Return [x, y] of the center of cell containing provided text 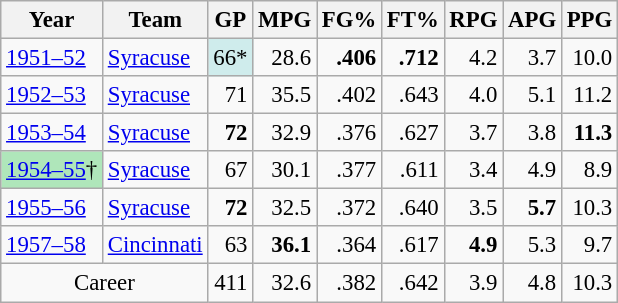
1954–55† [52, 170]
71 [230, 95]
1953–54 [52, 133]
3.4 [474, 170]
11.3 [589, 133]
FT% [414, 20]
.642 [414, 283]
.617 [414, 245]
Year [52, 20]
1951–52 [52, 58]
32.9 [285, 133]
67 [230, 170]
.364 [348, 245]
10.0 [589, 58]
1955–56 [52, 208]
.640 [414, 208]
.377 [348, 170]
8.9 [589, 170]
5.1 [532, 95]
FG% [348, 20]
.406 [348, 58]
PPG [589, 20]
.372 [348, 208]
63 [230, 245]
1957–58 [52, 245]
32.5 [285, 208]
9.7 [589, 245]
4.0 [474, 95]
Cincinnati [155, 245]
66* [230, 58]
32.6 [285, 283]
Career [104, 283]
Team [155, 20]
36.1 [285, 245]
4.2 [474, 58]
3.5 [474, 208]
.402 [348, 95]
.611 [414, 170]
.643 [414, 95]
3.8 [532, 133]
RPG [474, 20]
.382 [348, 283]
MPG [285, 20]
30.1 [285, 170]
3.9 [474, 283]
5.3 [532, 245]
11.2 [589, 95]
4.8 [532, 283]
.376 [348, 133]
411 [230, 283]
.627 [414, 133]
.712 [414, 58]
35.5 [285, 95]
5.7 [532, 208]
GP [230, 20]
28.6 [285, 58]
APG [532, 20]
1952–53 [52, 95]
